Extract the [X, Y] coordinate from the center of the cell holding the provided text.  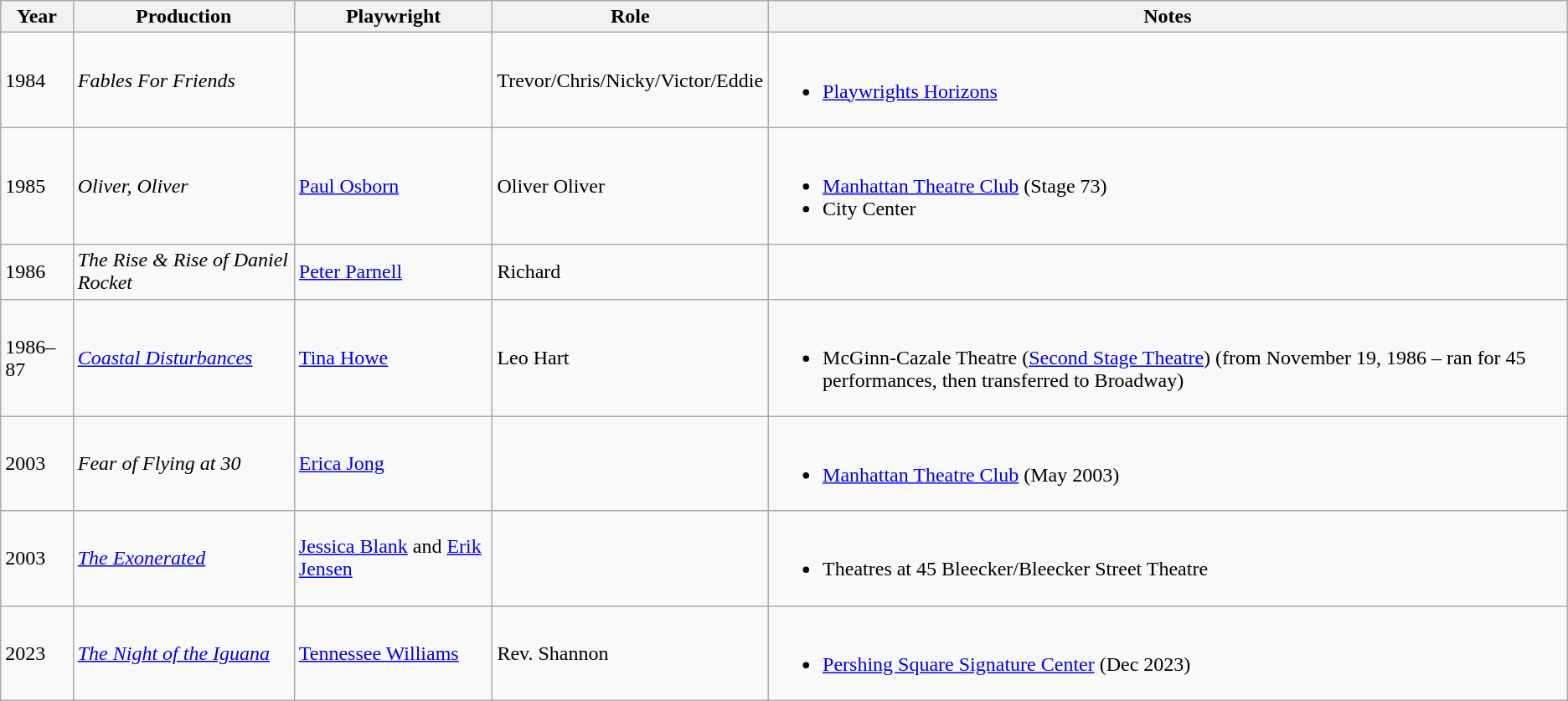
The Rise & Rise of Daniel Rocket [183, 271]
Trevor/Chris/Nicky/Victor/Eddie [630, 80]
2023 [37, 653]
Oliver, Oliver [183, 186]
Richard [630, 271]
Fear of Flying at 30 [183, 464]
Tina Howe [394, 358]
Pershing Square Signature Center (Dec 2023) [1168, 653]
McGinn-Cazale Theatre (Second Stage Theatre) (from November 19, 1986 – ran for 45 performances, then transferred to Broadway) [1168, 358]
1984 [37, 80]
Production [183, 17]
Leo Hart [630, 358]
Coastal Disturbances [183, 358]
Manhattan Theatre Club (May 2003) [1168, 464]
1985 [37, 186]
Role [630, 17]
Paul Osborn [394, 186]
Peter Parnell [394, 271]
Erica Jong [394, 464]
Jessica Blank and Erik Jensen [394, 558]
The Exonerated [183, 558]
Year [37, 17]
Playwrights Horizons [1168, 80]
1986–87 [37, 358]
Rev. Shannon [630, 653]
Tennessee Williams [394, 653]
Theatres at 45 Bleecker/Bleecker Street Theatre [1168, 558]
Playwright [394, 17]
Manhattan Theatre Club (Stage 73)City Center [1168, 186]
The Night of the Iguana [183, 653]
Oliver Oliver [630, 186]
Notes [1168, 17]
1986 [37, 271]
Fables For Friends [183, 80]
